Scan for the cell matching the given text and deliver its [X, Y] coordinate at center. 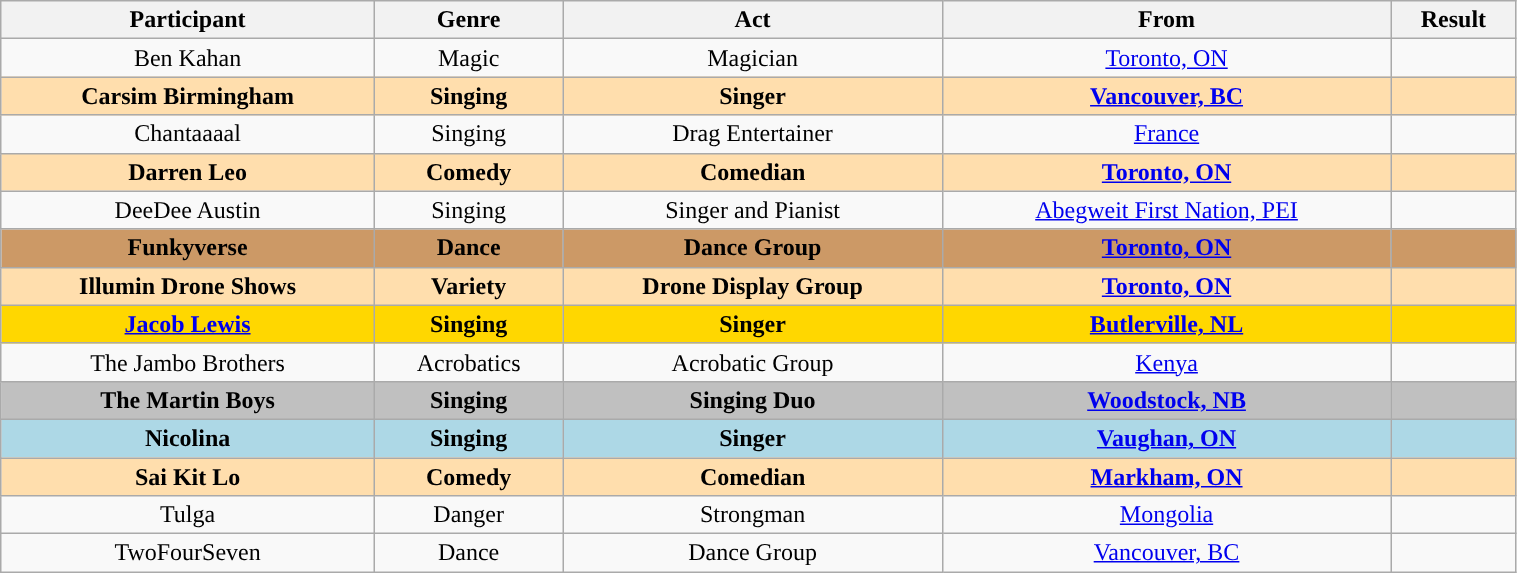
Woodstock, NB [1166, 400]
TwoFourSeven [188, 553]
Magic [468, 58]
Markham, ON [1166, 477]
Funkyverse [188, 248]
Sai Kit Lo [188, 477]
DeeDee Austin [188, 210]
Acrobatics [468, 362]
Carsim Birmingham [188, 96]
Illumin Drone Shows [188, 286]
Ben Kahan [188, 58]
Genre [468, 20]
The Jambo Brothers [188, 362]
Singing Duo [752, 400]
Jacob Lewis [188, 324]
Vaughan, ON [1166, 438]
Variety [468, 286]
Acrobatic Group [752, 362]
Tulga [188, 515]
Participant [188, 20]
Kenya [1166, 362]
Singer and Pianist [752, 210]
Strongman [752, 515]
Nicolina [188, 438]
Result [1454, 20]
Butlerville, NL [1166, 324]
Magician [752, 58]
Chantaaaal [188, 134]
France [1166, 134]
From [1166, 20]
Act [752, 20]
Abegweit First Nation, PEI [1166, 210]
Mongolia [1166, 515]
Drone Display Group [752, 286]
Danger [468, 515]
Drag Entertainer [752, 134]
The Martin Boys [188, 400]
Darren Leo [188, 172]
